Scan for the cell matching the given text and deliver its [x, y] coordinate at center. 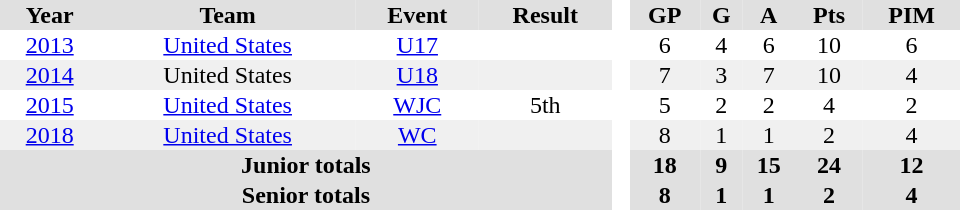
Event [418, 15]
Result [546, 15]
3 [721, 75]
5th [546, 105]
A [768, 15]
2014 [50, 75]
18 [664, 165]
2015 [50, 105]
Senior totals [306, 195]
WC [418, 135]
Junior totals [306, 165]
GP [664, 15]
24 [829, 165]
Pts [829, 15]
5 [664, 105]
Team [228, 15]
9 [721, 165]
G [721, 15]
Year [50, 15]
2018 [50, 135]
WJC [418, 105]
12 [912, 165]
2013 [50, 45]
PIM [912, 15]
U18 [418, 75]
U17 [418, 45]
15 [768, 165]
